Extract the (X, Y) coordinate from the center of the cell holding the provided text.  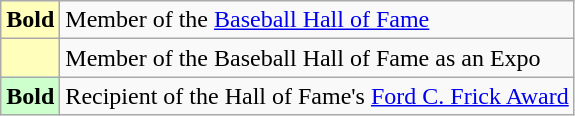
Recipient of the Hall of Fame's Ford C. Frick Award (317, 96)
Member of the Baseball Hall of Fame (317, 20)
Member of the Baseball Hall of Fame as an Expo (317, 58)
